Find where the given text appears and provide that cell's center as [x, y] coordinate. 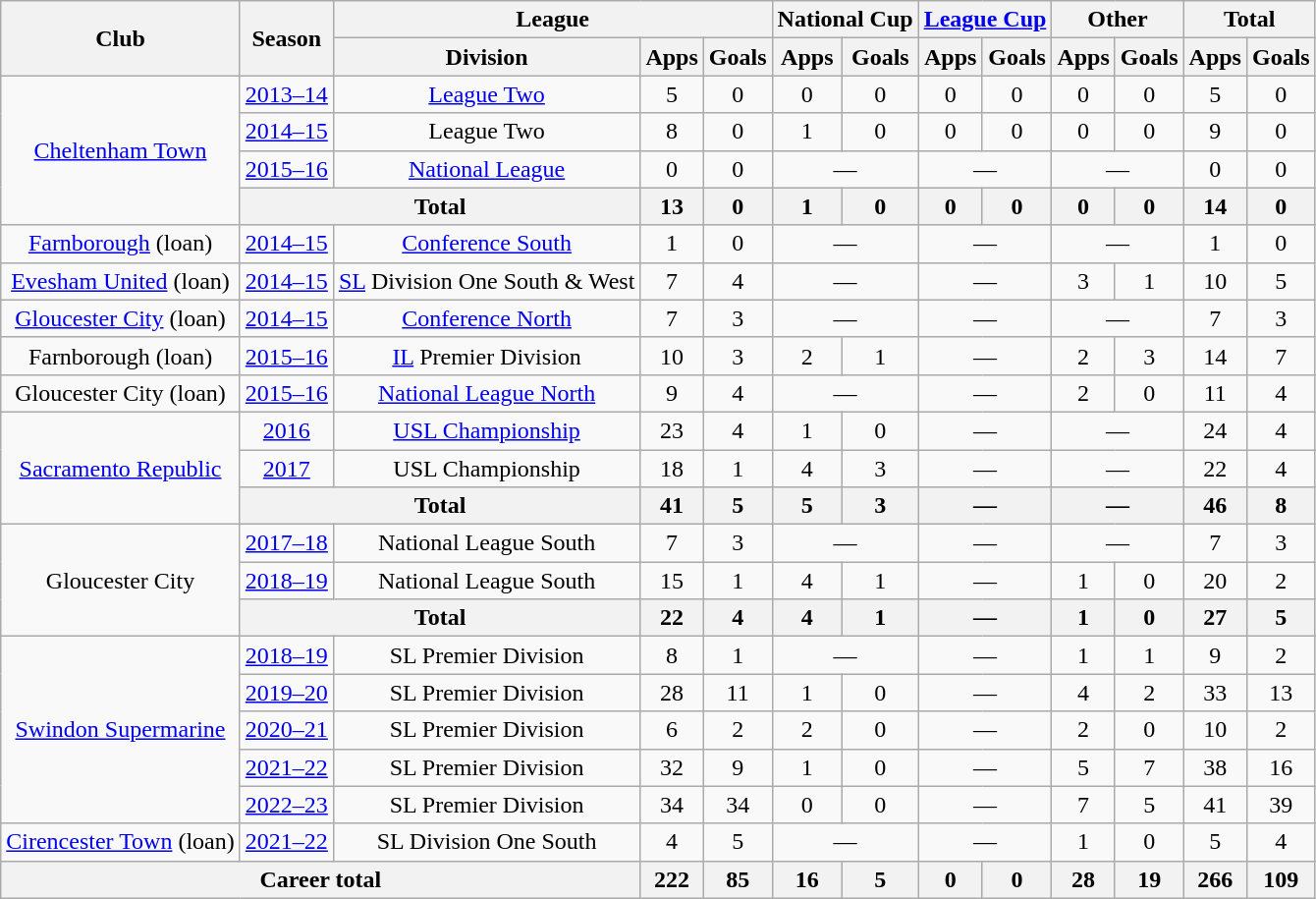
32 [672, 767]
2022–23 [287, 805]
2013–14 [287, 94]
2017 [287, 469]
National Cup [845, 20]
Season [287, 38]
85 [738, 879]
National League [486, 169]
18 [672, 469]
National League North [486, 393]
Cirencester Town (loan) [121, 842]
Swindon Supermarine [121, 730]
266 [1215, 879]
20 [1215, 581]
27 [1215, 618]
Conference North [486, 318]
23 [672, 430]
Conference South [486, 244]
SL Division One South [486, 842]
Other [1118, 20]
League Cup [985, 20]
League [552, 20]
24 [1215, 430]
Club [121, 38]
109 [1281, 879]
222 [672, 879]
19 [1149, 879]
Cheltenham Town [121, 150]
2020–21 [287, 730]
39 [1281, 805]
SL Division One South & West [486, 281]
38 [1215, 767]
2016 [287, 430]
46 [1215, 506]
6 [672, 730]
Career total [320, 879]
2019–20 [287, 693]
Division [486, 57]
33 [1215, 693]
IL Premier Division [486, 356]
15 [672, 581]
Evesham United (loan) [121, 281]
Sacramento Republic [121, 468]
2017–18 [287, 543]
Gloucester City [121, 581]
